For the text-containing cell, return its midpoint in (X, Y) coordinate format. 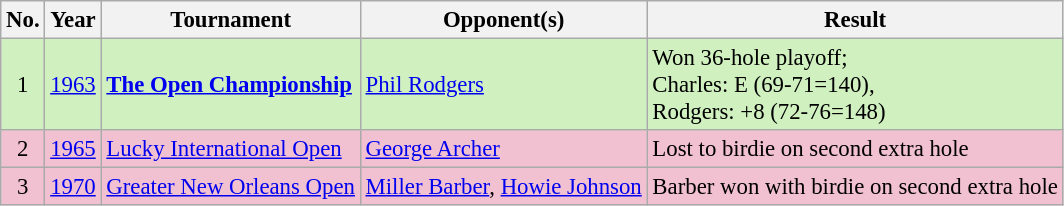
Tournament (230, 20)
3 (23, 187)
1965 (73, 149)
Year (73, 20)
Phil Rodgers (504, 85)
George Archer (504, 149)
No. (23, 20)
Barber won with birdie on second extra hole (855, 187)
Won 36-hole playoff;Charles: E (69-71=140),Rodgers: +8 (72-76=148) (855, 85)
2 (23, 149)
Lost to birdie on second extra hole (855, 149)
1970 (73, 187)
Opponent(s) (504, 20)
The Open Championship (230, 85)
Miller Barber, Howie Johnson (504, 187)
Result (855, 20)
1 (23, 85)
1963 (73, 85)
Greater New Orleans Open (230, 187)
Lucky International Open (230, 149)
